Extract the (x, y) coordinate from the center of the cell holding the provided text.  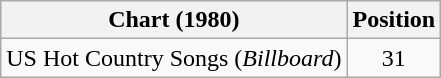
31 (394, 58)
Chart (1980) (174, 20)
Position (394, 20)
US Hot Country Songs (Billboard) (174, 58)
